Return [X, Y] of the center of cell containing provided text 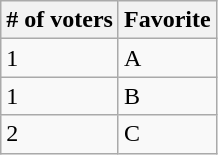
A [167, 58]
# of voters [60, 20]
2 [60, 134]
Favorite [167, 20]
C [167, 134]
B [167, 96]
